Pinpoint the cell where the given text exists, returning its (X, Y) midpoint coordinate. 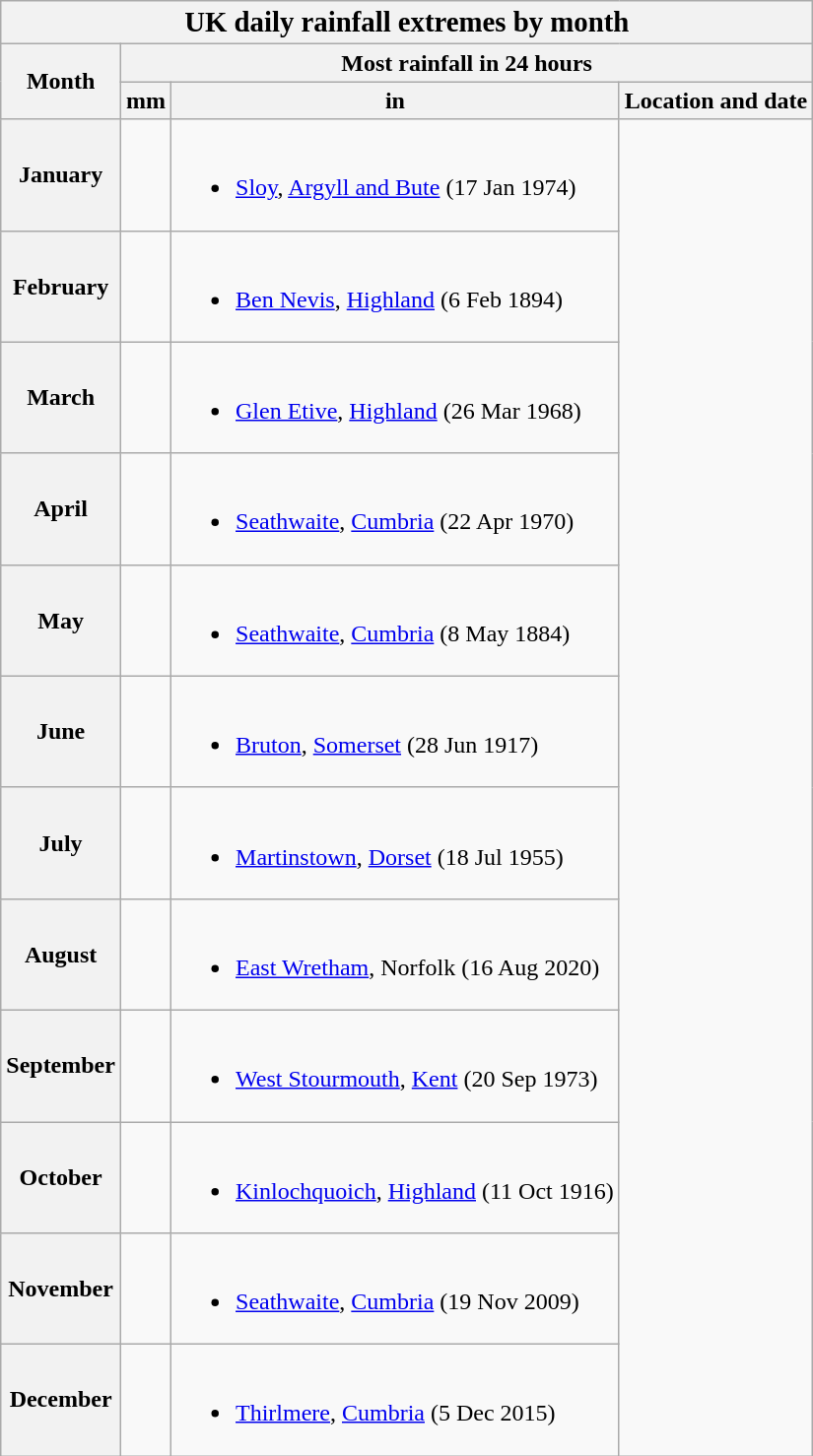
February (61, 286)
April (61, 508)
October (61, 1176)
June (61, 731)
Glen Etive, Highland (26 Mar 1968) (396, 398)
March (61, 398)
UK daily rainfall extremes by month (407, 23)
Location and date (715, 100)
mm (146, 100)
January (61, 175)
Ben Nevis, Highland (6 Feb 1894) (396, 286)
Seathwaite, Cumbria (22 Apr 1970) (396, 508)
Seathwaite, Cumbria (19 Nov 2009) (396, 1289)
May (61, 621)
July (61, 843)
Martinstown, Dorset (18 Jul 1955) (396, 843)
November (61, 1289)
Sloy, Argyll and Bute (17 Jan 1974) (396, 175)
Thirlmere, Cumbria (5 Dec 2015) (396, 1401)
September (61, 1066)
Month (61, 82)
West Stourmouth, Kent (20 Sep 1973) (396, 1066)
in (396, 100)
December (61, 1401)
Seathwaite, Cumbria (8 May 1884) (396, 621)
Bruton, Somerset (28 Jun 1917) (396, 731)
Most rainfall in 24 hours (466, 63)
Kinlochquoich, Highland (11 Oct 1916) (396, 1176)
August (61, 954)
East Wretham, Norfolk (16 Aug 2020) (396, 954)
